Find where the given text appears and provide that cell's center as [X, Y] coordinate. 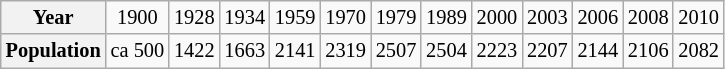
1959 [295, 17]
2106 [648, 51]
2207 [547, 51]
1970 [345, 17]
2008 [648, 17]
ca 500 [138, 51]
2141 [295, 51]
Population [54, 51]
1900 [138, 17]
2006 [598, 17]
2504 [446, 51]
2223 [497, 51]
1979 [396, 17]
Year [54, 17]
1934 [244, 17]
1989 [446, 17]
2319 [345, 51]
2000 [497, 17]
1663 [244, 51]
2003 [547, 17]
1422 [194, 51]
2507 [396, 51]
2082 [698, 51]
2144 [598, 51]
2010 [698, 17]
1928 [194, 17]
